Search for the cell housing the specified text and yield its [X, Y] center coordinate. 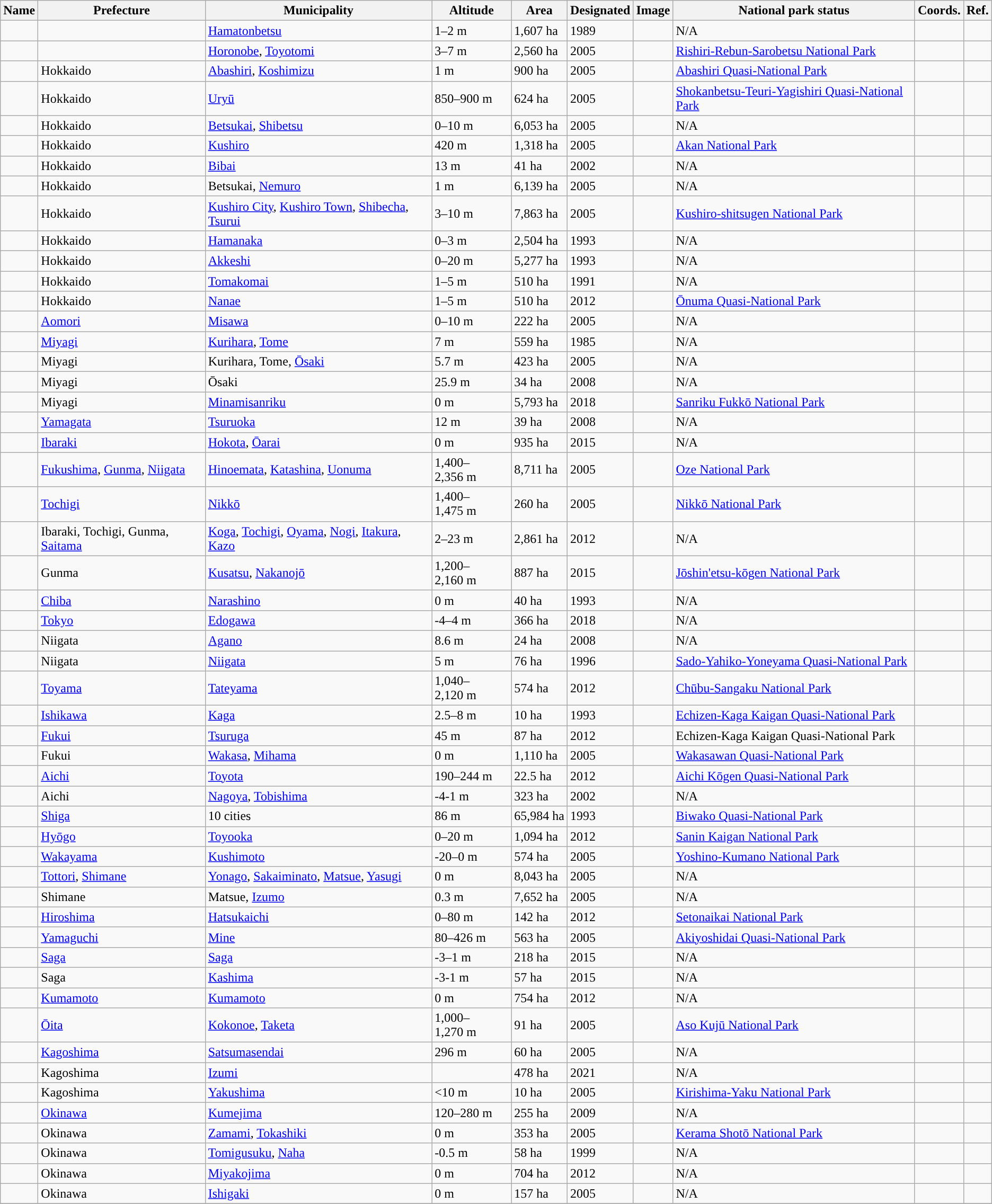
900 ha [539, 71]
935 ha [539, 442]
Biwako Quasi-National Park [794, 816]
1,094 ha [539, 836]
Hyōgo [122, 836]
624 ha [539, 99]
1,400–2,356 m [472, 469]
Betsukai, Nemuro [318, 186]
13 m [472, 166]
323 ha [539, 796]
2.5–8 m [472, 716]
86 m [472, 816]
1989 [600, 31]
Akan National Park [794, 146]
Izumi [318, 1073]
1,400–1,475 m [472, 504]
Koga, Tochigi, Oyama, Nogi, Itakura, Kazo [318, 538]
Satsumasendai [318, 1053]
Kokonoe, Taketa [318, 1025]
704 ha [539, 1173]
Tomakomai [318, 281]
1–2 m [472, 31]
157 ha [539, 1193]
Kashima [318, 977]
34 ha [539, 382]
5,277 ha [539, 261]
563 ha [539, 937]
2021 [600, 1073]
Area [539, 11]
Nikkō National Park [794, 504]
-4–4 m [472, 620]
Kushiro City, Kushiro Town, Shibecha, Tsurui [318, 213]
Nanae [318, 301]
Misawa [318, 322]
Yamaguchi [122, 937]
420 m [472, 146]
-0.5 m [472, 1153]
Mine [318, 937]
1985 [600, 342]
3–10 m [472, 213]
Zamami, Tokashiki [318, 1133]
Oze National Park [794, 469]
Jōshin'etsu-kōgen National Park [794, 573]
8.6 m [472, 640]
260 ha [539, 504]
1,040–2,120 m [472, 689]
Ref. [977, 11]
Kushimoto [318, 857]
Hamatonbetsu [318, 31]
887 ha [539, 573]
255 ha [539, 1113]
2,504 ha [539, 240]
0.3 m [472, 897]
120–280 m [472, 1113]
Tsuruoka [318, 422]
Chūbu-Sangaku National Park [794, 689]
754 ha [539, 997]
Municipality [318, 11]
Name [19, 11]
Betsukai, Shibetsu [318, 126]
190–244 m [472, 776]
Uryū [318, 99]
Hatsukaichi [318, 917]
Rishiri-Rebun-Sarobetsu National Park [794, 51]
366 ha [539, 620]
Nikkō [318, 504]
65,984 ha [539, 816]
Toyama [122, 689]
Aomori [122, 322]
8,711 ha [539, 469]
Yonago, Sakaiminato, Matsue, Yasugi [318, 877]
Ōita [122, 1025]
Sado-Yahiko-Yoneyama Quasi-National Park [794, 661]
8,043 ha [539, 877]
Gunma [122, 573]
Yoshino-Kumano National Park [794, 857]
22.5 ha [539, 776]
Bibai [318, 166]
Kirishima-Yaku National Park [794, 1093]
3–7 m [472, 51]
Akiyoshidai Quasi-National Park [794, 937]
Akkeshi [318, 261]
Tsuruga [318, 736]
559 ha [539, 342]
Kerama Shotō National Park [794, 1133]
850–900 m [472, 99]
-4-1 m [472, 796]
423 ha [539, 362]
Minamisanriku [318, 402]
76 ha [539, 661]
Sanin Kaigan National Park [794, 836]
222 ha [539, 322]
1,000–1,270 m [472, 1025]
41 ha [539, 166]
25.9 m [472, 382]
-20–0 m [472, 857]
Tochigi [122, 504]
Kurihara, Tome, Ōsaki [318, 362]
-3–1 m [472, 957]
7,652 ha [539, 897]
National park status [794, 11]
1,607 ha [539, 31]
Hamanaka [318, 240]
Kurihara, Tome [318, 342]
Agano [318, 640]
Wakasawan Quasi-National Park [794, 756]
0–80 m [472, 917]
87 ha [539, 736]
2,861 ha [539, 538]
Kushiro-shitsugen National Park [794, 213]
Chiba [122, 600]
Designated [600, 11]
296 m [472, 1053]
Shokanbetsu-Teuri-Yagishiri Quasi-National Park [794, 99]
58 ha [539, 1153]
Matsue, Izumo [318, 897]
Nagoya, Tobishima [318, 796]
Aichi Kōgen Quasi-National Park [794, 776]
Miyakojima [318, 1173]
Ishigaki [318, 1193]
Yakushima [318, 1093]
2,560 ha [539, 51]
142 ha [539, 917]
353 ha [539, 1133]
Prefecture [122, 11]
5.7 m [472, 362]
Kumejima [318, 1113]
Toyooka [318, 836]
Hiroshima [122, 917]
6,053 ha [539, 126]
Ibaraki, Tochigi, Gunma, Saitama [122, 538]
45 m [472, 736]
218 ha [539, 957]
Narashino [318, 600]
Tomigusuku, Naha [318, 1153]
1999 [600, 1153]
Shiga [122, 816]
2–23 m [472, 538]
5 m [472, 661]
Hinoemata, Katashina, Uonuma [318, 469]
Shimane [122, 897]
Ōnuma Quasi-National Park [794, 301]
Aso Kujū National Park [794, 1025]
1,200–2,160 m [472, 573]
1996 [600, 661]
-3-1 m [472, 977]
Tokyo [122, 620]
6,139 ha [539, 186]
Toyota [318, 776]
Kaga [318, 716]
Wakayama [122, 857]
2009 [600, 1113]
Ibaraki [122, 442]
7 m [472, 342]
40 ha [539, 600]
Ishikawa [122, 716]
7,863 ha [539, 213]
5,793 ha [539, 402]
Abashiri Quasi-National Park [794, 71]
Altitude [472, 11]
Kushiro [318, 146]
Abashiri, Koshimizu [318, 71]
0–3 m [472, 240]
478 ha [539, 1073]
91 ha [539, 1025]
10 cities [318, 816]
<10 m [472, 1093]
Image [653, 11]
80–426 m [472, 937]
Coords. [939, 11]
Hokota, Ōarai [318, 442]
Kusatsu, Nakanojō [318, 573]
24 ha [539, 640]
Tateyama [318, 689]
1,318 ha [539, 146]
57 ha [539, 977]
Edogawa [318, 620]
Setonaikai National Park [794, 917]
1991 [600, 281]
60 ha [539, 1053]
Fukushima, Gunma, Niigata [122, 469]
Sanriku Fukkō National Park [794, 402]
1,110 ha [539, 756]
Wakasa, Mihama [318, 756]
Tottori, Shimane [122, 877]
12 m [472, 422]
Horonobe, Toyotomi [318, 51]
39 ha [539, 422]
Yamagata [122, 422]
Ōsaki [318, 382]
